Provide the [x, y] coordinate of the cell's center where the given text is located.  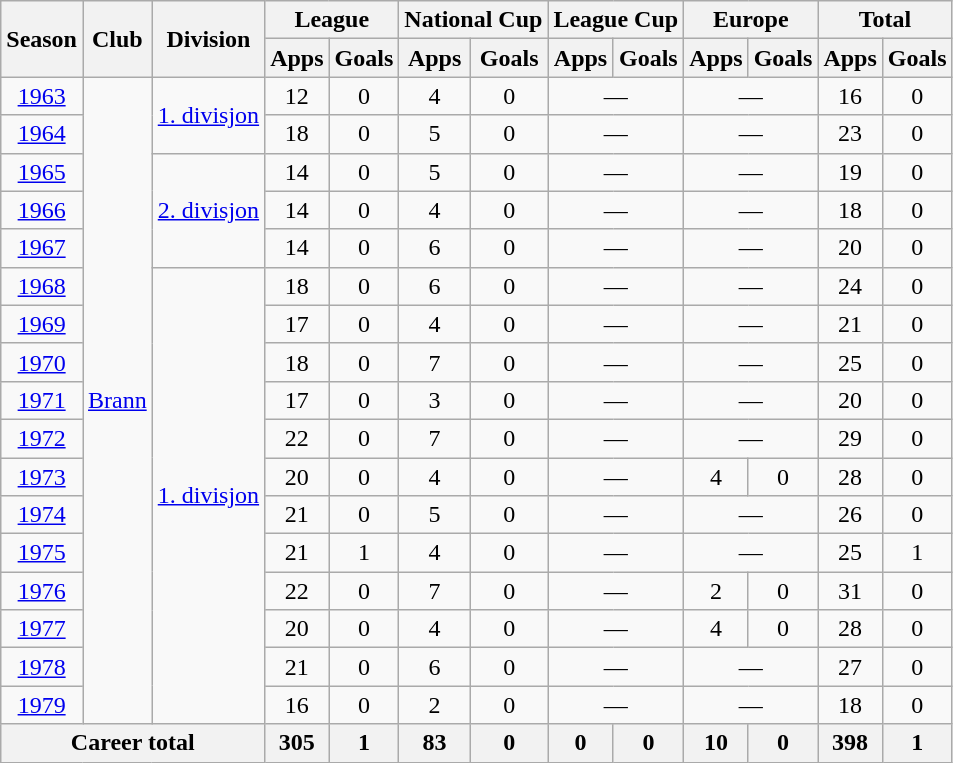
1964 [42, 134]
1972 [42, 438]
1963 [42, 96]
Season [42, 39]
National Cup [474, 20]
1974 [42, 515]
3 [435, 400]
1965 [42, 172]
1976 [42, 591]
Total [885, 20]
1967 [42, 248]
398 [850, 743]
Brann [117, 400]
83 [435, 743]
1968 [42, 286]
1977 [42, 629]
31 [850, 591]
27 [850, 667]
Career total [133, 743]
24 [850, 286]
1973 [42, 477]
League Cup [616, 20]
Division [208, 39]
305 [297, 743]
Club [117, 39]
29 [850, 438]
1978 [42, 667]
23 [850, 134]
Europe [751, 20]
10 [716, 743]
1971 [42, 400]
1975 [42, 553]
12 [297, 96]
League [332, 20]
1966 [42, 210]
26 [850, 515]
1970 [42, 362]
19 [850, 172]
1979 [42, 705]
1969 [42, 324]
2. divisjon [208, 210]
